Pinpoint the cell where the given text exists, returning its (x, y) midpoint coordinate. 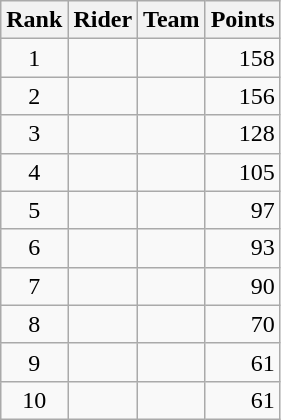
Team (172, 20)
97 (242, 210)
10 (34, 400)
128 (242, 134)
8 (34, 324)
9 (34, 362)
3 (34, 134)
Rank (34, 20)
158 (242, 58)
Points (242, 20)
Rider (103, 20)
1 (34, 58)
7 (34, 286)
6 (34, 248)
4 (34, 172)
93 (242, 248)
2 (34, 96)
105 (242, 172)
5 (34, 210)
70 (242, 324)
90 (242, 286)
156 (242, 96)
